Identify which cell holds the provided text, then report its [x, y] central coordinate. 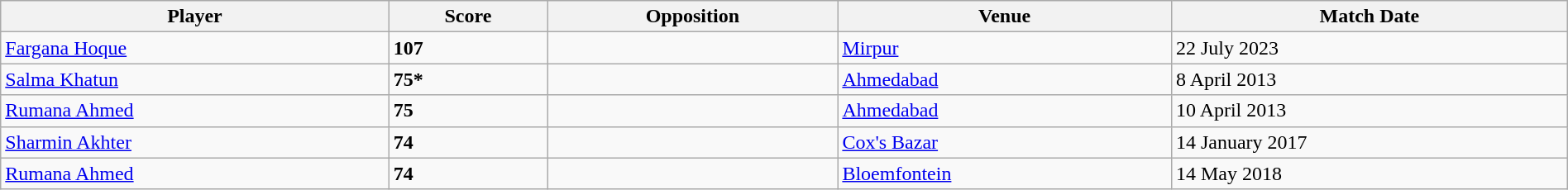
14 May 2018 [1370, 173]
Score [468, 17]
Player [195, 17]
14 January 2017 [1370, 142]
10 April 2013 [1370, 111]
Salma Khatun [195, 79]
75 [468, 111]
Sharmin Akhter [195, 142]
Match Date [1370, 17]
Opposition [693, 17]
75* [468, 79]
Cox's Bazar [1005, 142]
22 July 2023 [1370, 48]
Mirpur [1005, 48]
Venue [1005, 17]
Bloemfontein [1005, 173]
Fargana Hoque [195, 48]
107 [468, 48]
8 April 2013 [1370, 79]
